Provide the (X, Y) coordinate of the cell's center where the given text is located.  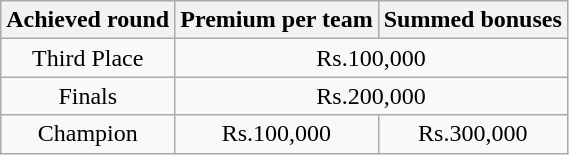
Champion (88, 134)
Summed bonuses (472, 20)
Third Place (88, 58)
Achieved round (88, 20)
Rs.300,000 (472, 134)
Premium per team (276, 20)
Rs.200,000 (372, 96)
Finals (88, 96)
